Find where the given text appears and provide that cell's center as (x, y) coordinate. 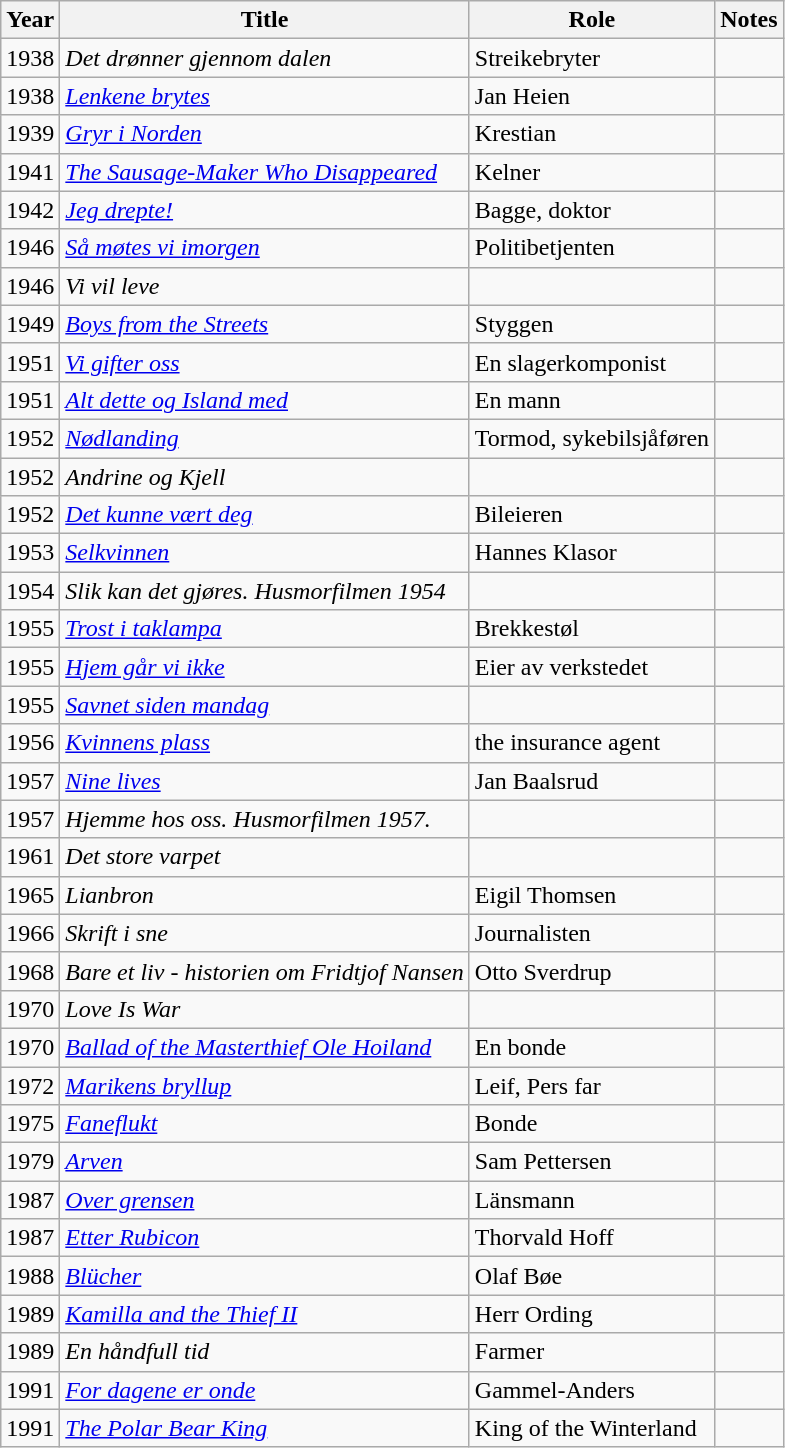
Streikebryter (592, 58)
Bagge, doktor (592, 210)
1972 (30, 1085)
1949 (30, 324)
Bare et liv - historien om Fridtjof Nansen (264, 971)
Hannes Klasor (592, 553)
Year (30, 20)
1954 (30, 591)
Farmer (592, 1352)
Role (592, 20)
Andrine og Kjell (264, 477)
Lianbron (264, 895)
Eier av verkstedet (592, 667)
Slik kan det gjøres. Husmorfilmen 1954 (264, 591)
Leif, Pers far (592, 1085)
Gryr i Norden (264, 134)
1975 (30, 1124)
Det kunne vært deg (264, 515)
Kvinnens plass (264, 743)
Politibetjenten (592, 248)
Det store varpet (264, 857)
For dagene er onde (264, 1390)
En mann (592, 400)
Boys from the Streets (264, 324)
Nine lives (264, 781)
Alt dette og Island med (264, 400)
Over grensen (264, 1200)
1953 (30, 553)
Vi vil leve (264, 286)
Blücher (264, 1276)
Kamilla and the Thief II (264, 1314)
Skrift i sne (264, 933)
1961 (30, 857)
1941 (30, 172)
Love Is War (264, 1009)
Länsmann (592, 1200)
Jan Heien (592, 96)
Selkvinnen (264, 553)
Sam Pettersen (592, 1162)
Tormod, sykebilsjåføren (592, 438)
1979 (30, 1162)
King of the Winterland (592, 1428)
Lenkene brytes (264, 96)
Bileieren (592, 515)
1966 (30, 933)
Brekkestøl (592, 629)
Marikens bryllup (264, 1085)
Jan Baalsrud (592, 781)
Gammel-Anders (592, 1390)
1965 (30, 895)
Otto Sverdrup (592, 971)
1988 (30, 1276)
Jeg drepte! (264, 210)
Etter Rubicon (264, 1238)
Det drønner gjennom dalen (264, 58)
Olaf Bøe (592, 1276)
En slagerkomponist (592, 362)
1956 (30, 743)
En håndfull tid (264, 1352)
The Sausage-Maker Who Disappeared (264, 172)
En bonde (592, 1047)
Notes (749, 20)
Bonde (592, 1124)
Kelner (592, 172)
Arven (264, 1162)
Vi gifter oss (264, 362)
1942 (30, 210)
1968 (30, 971)
The Polar Bear King (264, 1428)
1939 (30, 134)
Ballad of the Masterthief Ole Hoiland (264, 1047)
Så møtes vi imorgen (264, 248)
Faneflukt (264, 1124)
Savnet siden mandag (264, 705)
Hjemme hos oss. Husmorfilmen 1957. (264, 819)
Herr Ording (592, 1314)
Eigil Thomsen (592, 895)
Thorvald Hoff (592, 1238)
Title (264, 20)
the insurance agent (592, 743)
Trost i taklampa (264, 629)
Hjem går vi ikke (264, 667)
Styggen (592, 324)
Nødlanding (264, 438)
Krestian (592, 134)
Journalisten (592, 933)
